Scan for the cell matching the given text and deliver its [x, y] coordinate at center. 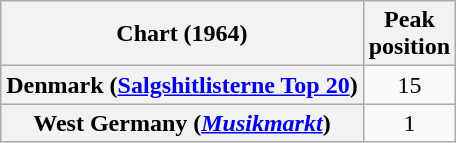
1 [409, 123]
15 [409, 85]
Denmark (Salgshitlisterne Top 20) [182, 85]
Peakposition [409, 34]
West Germany (Musikmarkt) [182, 123]
Chart (1964) [182, 34]
